Extract the [x, y] coordinate from the center of the cell holding the provided text.  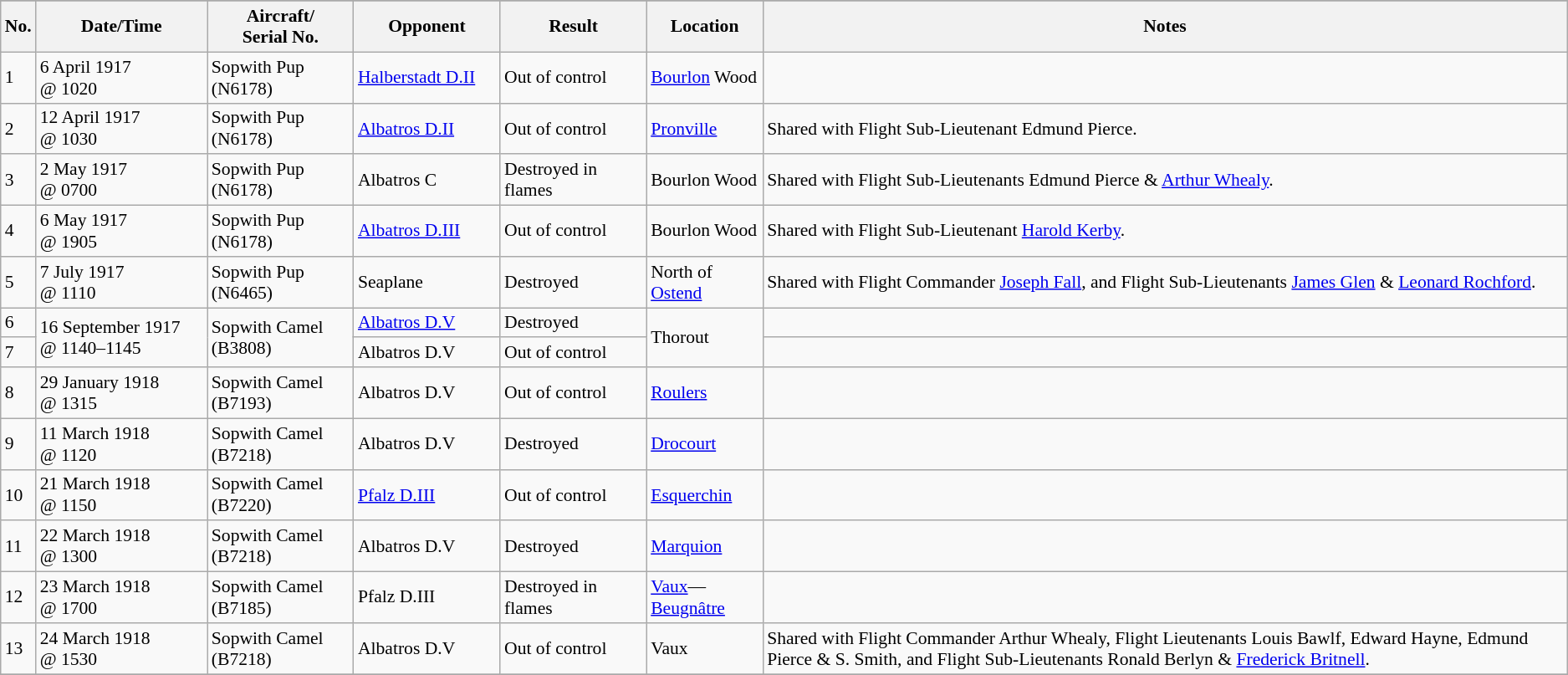
Albatros C [426, 181]
No. [18, 27]
Result [574, 27]
Albatros D.II [426, 129]
23 March 1918@ 1700 [122, 597]
Roulers [704, 393]
16 September 1917@ 1140–1145 [122, 338]
24 March 1918@ 1530 [122, 649]
Sopwith Pup(N6465) [281, 283]
6 April 1917@ 1020 [122, 77]
Aircraft/Serial No. [281, 27]
8 [18, 393]
Vaux [704, 649]
Shared with Flight Commander Joseph Fall, and Flight Sub-Lieutenants James Glen & Leonard Rochford. [1165, 283]
Location [704, 27]
Shared with Flight Sub-Lieutenant Edmund Pierce. [1165, 129]
Drocourt [704, 443]
Sopwith Camel(B3808) [281, 338]
Seaplane [426, 283]
Shared with Flight Sub-Lieutenant Harold Kerby. [1165, 231]
7 July 1917@ 1110 [122, 283]
North of Ostend [704, 283]
5 [18, 283]
Vaux—Beugnâtre [704, 597]
Opponent [426, 27]
Sopwith Camel(B7185) [281, 597]
Shared with Flight Sub-Lieutenants Edmund Pierce & Arthur Whealy. [1165, 181]
6 May 1917@ 1905 [122, 231]
12 [18, 597]
3 [18, 181]
2 May 1917@ 0700 [122, 181]
Date/Time [122, 27]
7 [18, 353]
Albatros D.III [426, 231]
Esquerchin [704, 495]
2 [18, 129]
Sopwith Camel(B7193) [281, 393]
11 [18, 547]
6 [18, 323]
1 [18, 77]
29 January 1918@ 1315 [122, 393]
10 [18, 495]
21 March 1918@ 1150 [122, 495]
9 [18, 443]
Marquion [704, 547]
13 [18, 649]
Pronville [704, 129]
Thorout [704, 338]
Notes [1165, 27]
22 March 1918@ 1300 [122, 547]
Halberstadt D.II [426, 77]
12 April 1917@ 1030 [122, 129]
11 March 1918@ 1120 [122, 443]
Sopwith Camel(B7220) [281, 495]
4 [18, 231]
